Find where the given text appears and provide that cell's center as [x, y] coordinate. 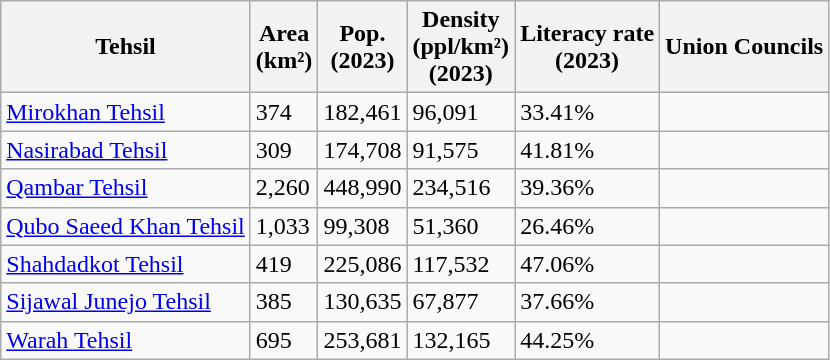
130,635 [362, 302]
96,091 [461, 112]
Pop.(2023) [362, 47]
117,532 [461, 264]
Tehsil [126, 47]
234,516 [461, 188]
Mirokhan Tehsil [126, 112]
33.41% [588, 112]
385 [284, 302]
132,165 [461, 340]
99,308 [362, 226]
Area(km²) [284, 47]
374 [284, 112]
182,461 [362, 112]
Literacy rate(2023) [588, 47]
26.46% [588, 226]
253,681 [362, 340]
91,575 [461, 150]
419 [284, 264]
309 [284, 150]
Shahdadkot Tehsil [126, 264]
41.81% [588, 150]
51,360 [461, 226]
39.36% [588, 188]
Union Councils [744, 47]
Density(ppl/km²)(2023) [461, 47]
Nasirabad Tehsil [126, 150]
37.66% [588, 302]
225,086 [362, 264]
174,708 [362, 150]
695 [284, 340]
Qambar Tehsil [126, 188]
448,990 [362, 188]
Warah Tehsil [126, 340]
44.25% [588, 340]
67,877 [461, 302]
1,033 [284, 226]
47.06% [588, 264]
Sijawal Junejo Tehsil [126, 302]
2,260 [284, 188]
Qubo Saeed Khan Tehsil [126, 226]
